Provide the (X, Y) coordinate of the cell's center where the given text is located.  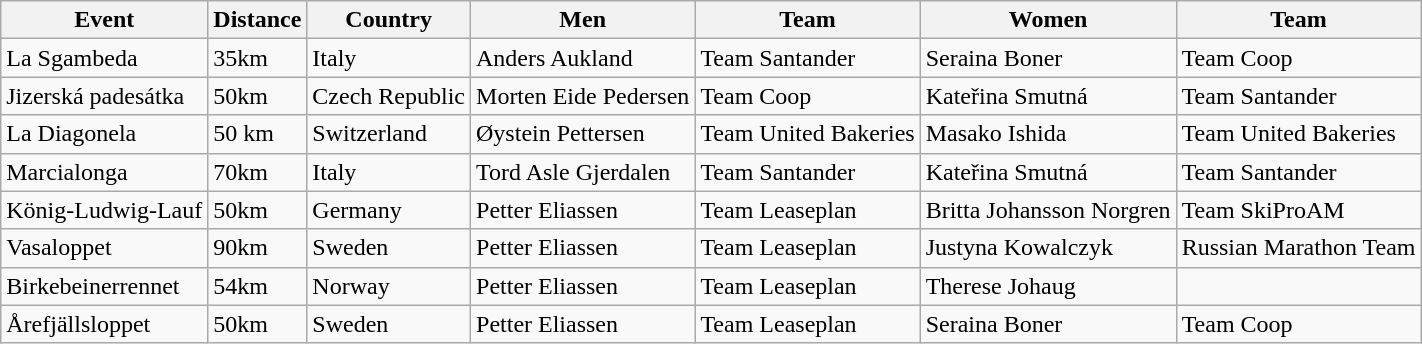
König-Ludwig-Lauf (104, 210)
Anders Aukland (583, 58)
Distance (258, 20)
La Diagonela (104, 134)
Norway (389, 286)
Marcialonga (104, 172)
Morten Eide Pedersen (583, 96)
Justyna Kowalczyk (1048, 248)
Vasaloppet (104, 248)
Tord Asle Gjerdalen (583, 172)
Germany (389, 210)
Masako Ishida (1048, 134)
90km (258, 248)
Jizerská padesátka (104, 96)
Country (389, 20)
Therese Johaug (1048, 286)
50 km (258, 134)
Event (104, 20)
La Sgambeda (104, 58)
Birkebeinerrennet (104, 286)
Switzerland (389, 134)
Czech Republic (389, 96)
70km (258, 172)
Women (1048, 20)
Russian Marathon Team (1298, 248)
Øystein Pettersen (583, 134)
Men (583, 20)
Team SkiProAM (1298, 210)
Årefjällsloppet (104, 324)
54km (258, 286)
Britta Johansson Norgren (1048, 210)
35km (258, 58)
